From the cell containing the given text, extract its center point as [x, y] coordinate. 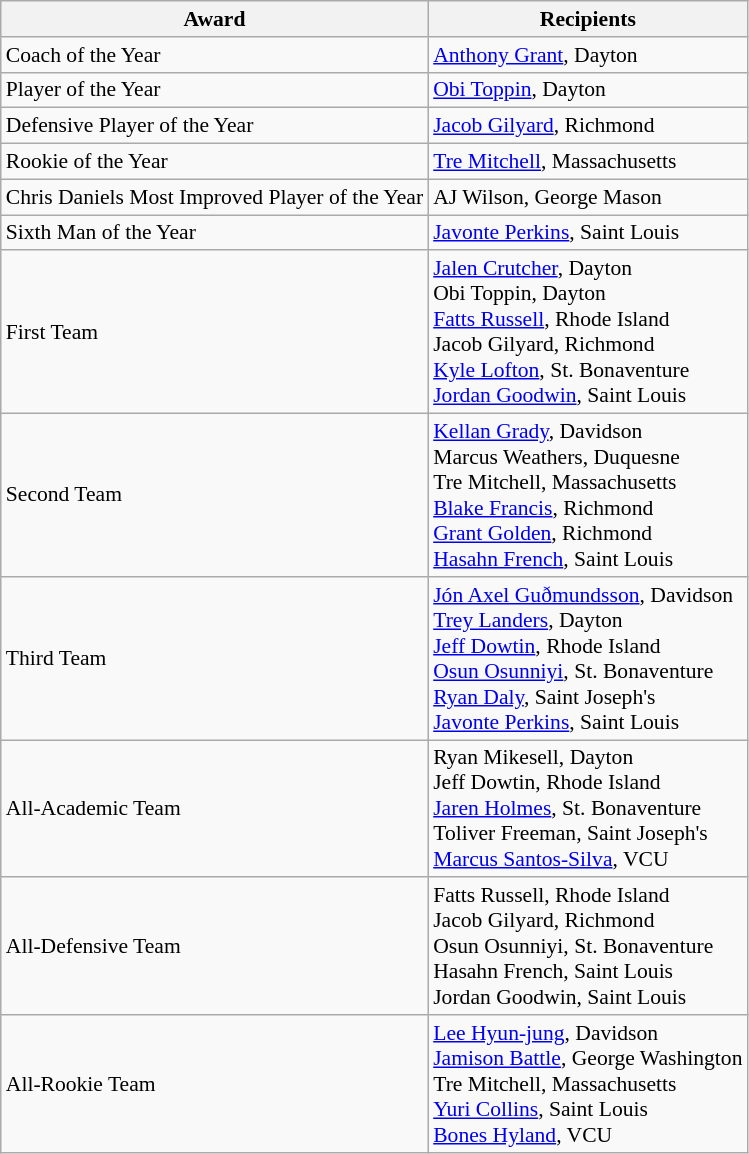
Player of the Year [214, 90]
Anthony Grant, Dayton [588, 55]
Obi Toppin, Dayton [588, 90]
First Team [214, 332]
Sixth Man of the Year [214, 233]
Third Team [214, 658]
Ryan Mikesell, DaytonJeff Dowtin, Rhode IslandJaren Holmes, St. BonaventureToliver Freeman, Saint Joseph'sMarcus Santos-Silva, VCU [588, 809]
All-Rookie Team [214, 1084]
AJ Wilson, George Mason [588, 197]
Award [214, 19]
All-Defensive Team [214, 947]
Kellan Grady, DavidsonMarcus Weathers, DuquesneTre Mitchell, MassachusettsBlake Francis, RichmondGrant Golden, RichmondHasahn French, Saint Louis [588, 496]
Chris Daniels Most Improved Player of the Year [214, 197]
Defensive Player of the Year [214, 126]
Lee Hyun-jung, DavidsonJamison Battle, George WashingtonTre Mitchell, MassachusettsYuri Collins, Saint LouisBones Hyland, VCU [588, 1084]
Jacob Gilyard, Richmond [588, 126]
Coach of the Year [214, 55]
Tre Mitchell, Massachusetts [588, 162]
Recipients [588, 19]
All-Academic Team [214, 809]
Second Team [214, 496]
Jalen Crutcher, DaytonObi Toppin, DaytonFatts Russell, Rhode IslandJacob Gilyard, RichmondKyle Lofton, St. BonaventureJordan Goodwin, Saint Louis [588, 332]
Javonte Perkins, Saint Louis [588, 233]
Rookie of the Year [214, 162]
Fatts Russell, Rhode IslandJacob Gilyard, RichmondOsun Osunniyi, St. BonaventureHasahn French, Saint LouisJordan Goodwin, Saint Louis [588, 947]
